Return (x, y) of the center of cell containing provided text 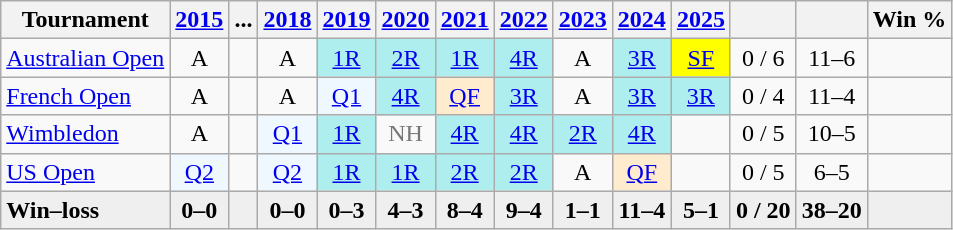
4–3 (406, 210)
2025 (700, 20)
... (244, 20)
6–5 (832, 172)
SF (700, 58)
French Open (86, 96)
10–5 (832, 134)
NH (406, 134)
2022 (524, 20)
2024 (642, 20)
Win–loss (86, 210)
Win % (910, 20)
0–3 (346, 210)
0 / 4 (763, 96)
Tournament (86, 20)
2023 (582, 20)
1–1 (582, 210)
5–1 (700, 210)
2015 (200, 20)
2019 (346, 20)
2021 (464, 20)
2020 (406, 20)
11–6 (832, 58)
9–4 (524, 210)
Australian Open (86, 58)
38–20 (832, 210)
0 / 6 (763, 58)
0 / 20 (763, 210)
US Open (86, 172)
8–4 (464, 210)
Wimbledon (86, 134)
2018 (288, 20)
